Determine the (X, Y) coordinate at the center of the cell enclosing the given text.  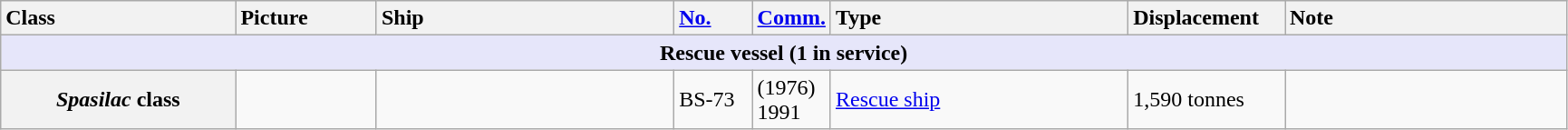
Ship (525, 18)
BS-73 (713, 100)
1,590 tonnes (1207, 100)
Spasilac class (118, 100)
Comm. (791, 18)
Rescue ship (979, 100)
Type (979, 18)
Rescue vessel (1 in service) (784, 53)
(1976)1991 (791, 100)
No. (713, 18)
Picture (306, 18)
Displacement (1207, 18)
Class (118, 18)
Note (1427, 18)
